From the cell containing the given text, extract its center point as (x, y) coordinate. 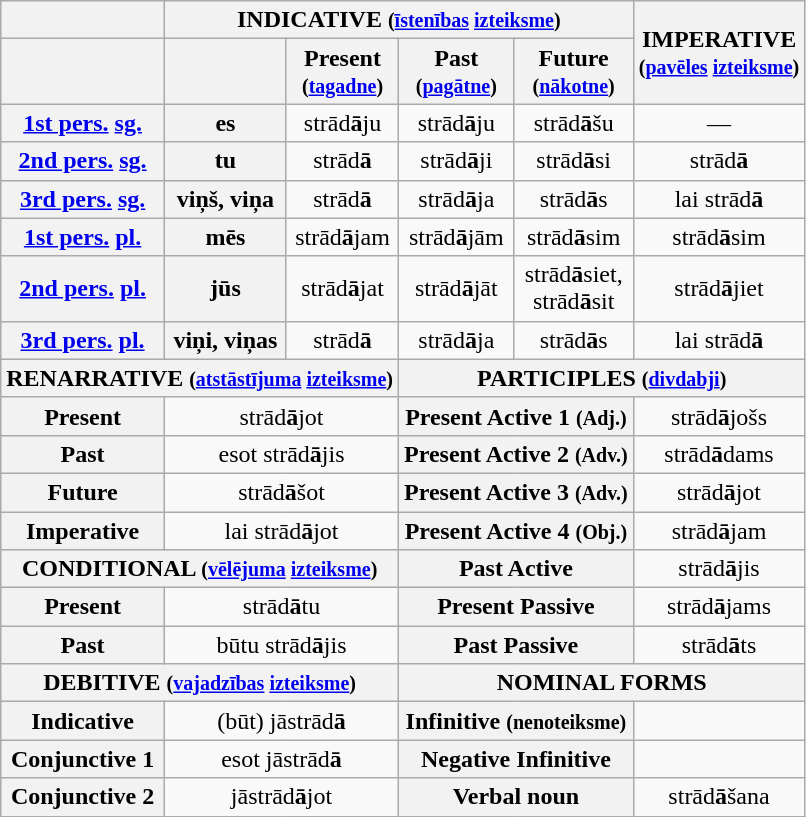
3rd pers. pl. (83, 340)
strādādams (719, 454)
RENARRATIVE (atstāstījuma izteiksme) (200, 378)
strādāšu (574, 123)
3rd pers. sg. (83, 199)
Verbal noun (516, 797)
Present Active 3 (Adv.) (516, 492)
strādātu (281, 607)
esot jāstrādā (281, 759)
1st pers. sg. (83, 123)
es (225, 123)
2nd pers. sg. (83, 161)
IMPERATIVE(pavēles izteiksme) (719, 52)
tu (225, 161)
1st pers. pl. (83, 237)
PARTICIPLES (divdabji) (602, 378)
Future (83, 492)
strādājams (719, 607)
mēs (225, 237)
NOMINAL FORMS (602, 683)
strādājāt (457, 288)
INDICATIVE (īstenības izteiksme) (398, 20)
lai strādājot (281, 531)
esot strādājis (281, 454)
strādājām (457, 237)
(būt) jāstrādā (281, 721)
DEBITIVE (vajadzības izteiksme) (200, 683)
strādāts (719, 645)
strādājiet (719, 288)
strādājošs (719, 416)
viņi, viņas (225, 340)
jāstrādājot (281, 797)
Future(nākotne) (574, 72)
2nd pers. pl. (83, 288)
Indicative (83, 721)
strādāšana (719, 797)
Present Passive (516, 607)
strādājis (719, 569)
strādāji (457, 161)
Imperative (83, 531)
Past Active (516, 569)
strādājat (342, 288)
Past(pagātne) (457, 72)
Present Active 1 (Adj.) (516, 416)
Infinitive (nenoteiksme) (516, 721)
strādāsiet,strādāsit (574, 288)
Present Active 2 (Adv.) (516, 454)
jūs (225, 288)
būtu strādājis (281, 645)
Conjunctive 2 (83, 797)
Present(tagadne) (342, 72)
Negative Infinitive (516, 759)
viņš, viņa (225, 199)
Present Active 4 (Obj.) (516, 531)
— (719, 123)
strādāšot (281, 492)
CONDITIONAL (vēlējuma izteiksme) (200, 569)
Conjunctive 1 (83, 759)
Past Passive (516, 645)
strādāsi (574, 161)
